Return the (x, y) coordinate for the center point of the cell that contains the specified text.  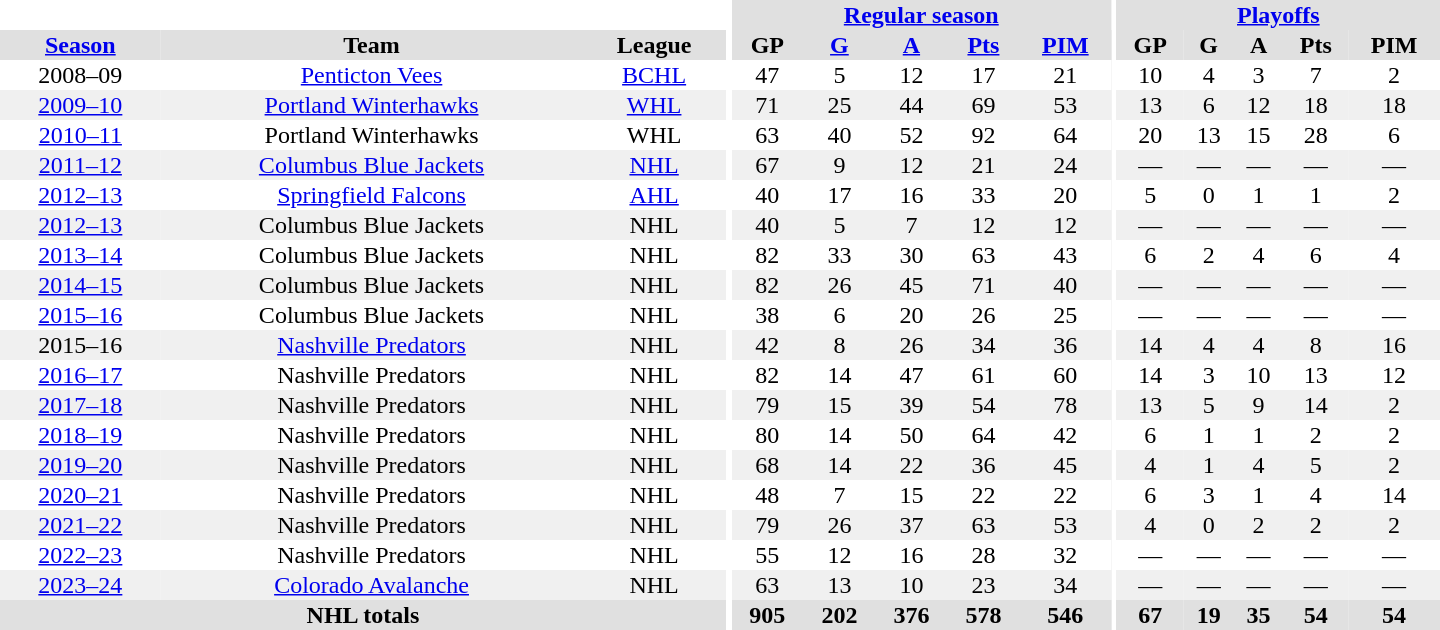
2020–21 (80, 495)
2013–14 (80, 255)
55 (767, 555)
78 (1065, 405)
80 (767, 435)
2022–23 (80, 555)
32 (1065, 555)
202 (839, 615)
546 (1065, 615)
24 (1065, 165)
61 (983, 375)
2009–10 (80, 105)
68 (767, 465)
50 (911, 435)
44 (911, 105)
23 (983, 585)
2019–20 (80, 465)
69 (983, 105)
2021–22 (80, 525)
39 (911, 405)
30 (911, 255)
2011–12 (80, 165)
19 (1209, 615)
2017–18 (80, 405)
Penticton Vees (372, 75)
376 (911, 615)
905 (767, 615)
League (654, 45)
Season (80, 45)
Team (372, 45)
Playoffs (1278, 15)
2018–19 (80, 435)
2023–24 (80, 585)
NHL totals (363, 615)
37 (911, 525)
578 (983, 615)
2008–09 (80, 75)
92 (983, 135)
Colorado Avalanche (372, 585)
35 (1259, 615)
BCHL (654, 75)
48 (767, 495)
Regular season (921, 15)
52 (911, 135)
AHL (654, 195)
Springfield Falcons (372, 195)
38 (767, 315)
43 (1065, 255)
2010–11 (80, 135)
60 (1065, 375)
2014–15 (80, 285)
2016–17 (80, 375)
